Detect which cell encompasses the target text, then output its [X, Y] center coordinate. 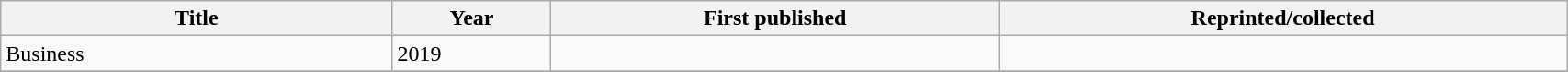
Year [472, 18]
Business [197, 54]
2019 [472, 54]
Reprinted/collected [1283, 18]
First published [775, 18]
Title [197, 18]
